Provide the [X, Y] coordinate of the cell's center where the given text is located.  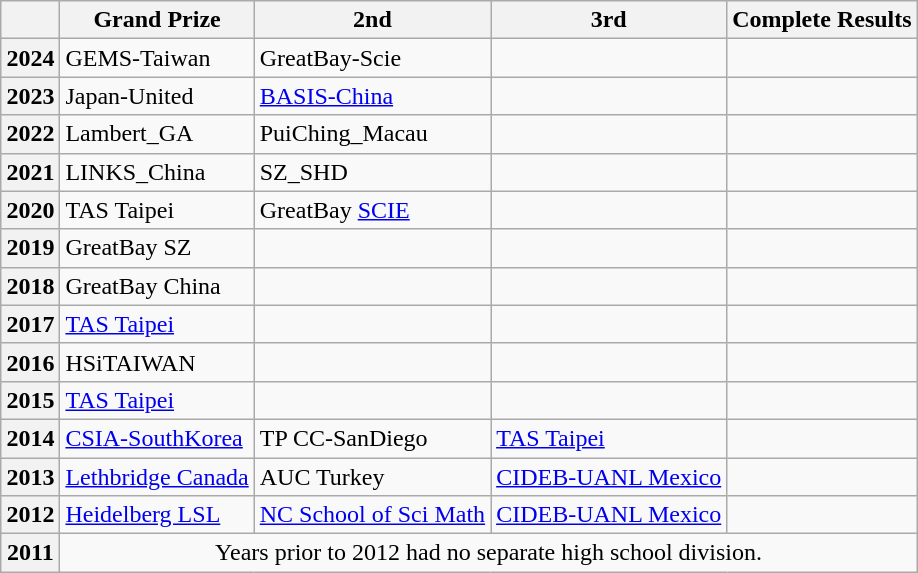
2nd [372, 20]
Lambert_GA [157, 134]
2014 [30, 438]
GreatBay SZ [157, 248]
GEMS-Taiwan [157, 58]
Years prior to 2012 had no separate high school division. [488, 553]
2017 [30, 324]
AUC Turkey [372, 477]
2015 [30, 400]
2013 [30, 477]
2020 [30, 210]
2023 [30, 96]
2024 [30, 58]
GreatBay-Scie [372, 58]
2021 [30, 172]
HSiTAIWAN [157, 362]
2011 [30, 553]
2022 [30, 134]
Japan-United [157, 96]
Lethbridge Canada [157, 477]
GreatBay China [157, 286]
SZ_SHD [372, 172]
2012 [30, 515]
2018 [30, 286]
PuiChing_Macau [372, 134]
2019 [30, 248]
NC School of Sci Math [372, 515]
LINKS_China [157, 172]
GreatBay SCIE [372, 210]
Grand Prize [157, 20]
TP CC-SanDiego [372, 438]
BASIS-China [372, 96]
2016 [30, 362]
Heidelberg LSL [157, 515]
3rd [609, 20]
Complete Results [822, 20]
CSIA-SouthKorea [157, 438]
